Pinpoint the cell where the given text exists, returning its (x, y) midpoint coordinate. 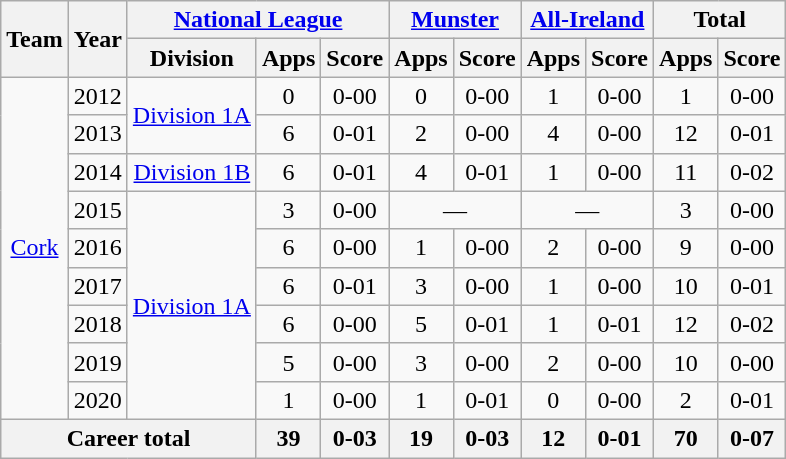
All-Ireland (587, 20)
Team (35, 39)
0-07 (752, 438)
Cork (35, 248)
National League (258, 20)
19 (421, 438)
2016 (98, 248)
2015 (98, 210)
Division (192, 58)
Total (720, 20)
2013 (98, 134)
11 (686, 172)
2018 (98, 324)
2019 (98, 362)
Career total (129, 438)
39 (288, 438)
2014 (98, 172)
70 (686, 438)
9 (686, 248)
Munster (455, 20)
Division 1B (192, 172)
Year (98, 39)
2020 (98, 400)
2012 (98, 96)
2017 (98, 286)
